Locate the cell with the specified text and output its [X, Y] center coordinate. 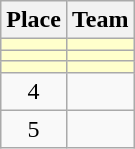
5 [34, 129]
4 [34, 91]
Team [100, 20]
Place [34, 20]
